Identify which cell holds the provided text, then report its (X, Y) central coordinate. 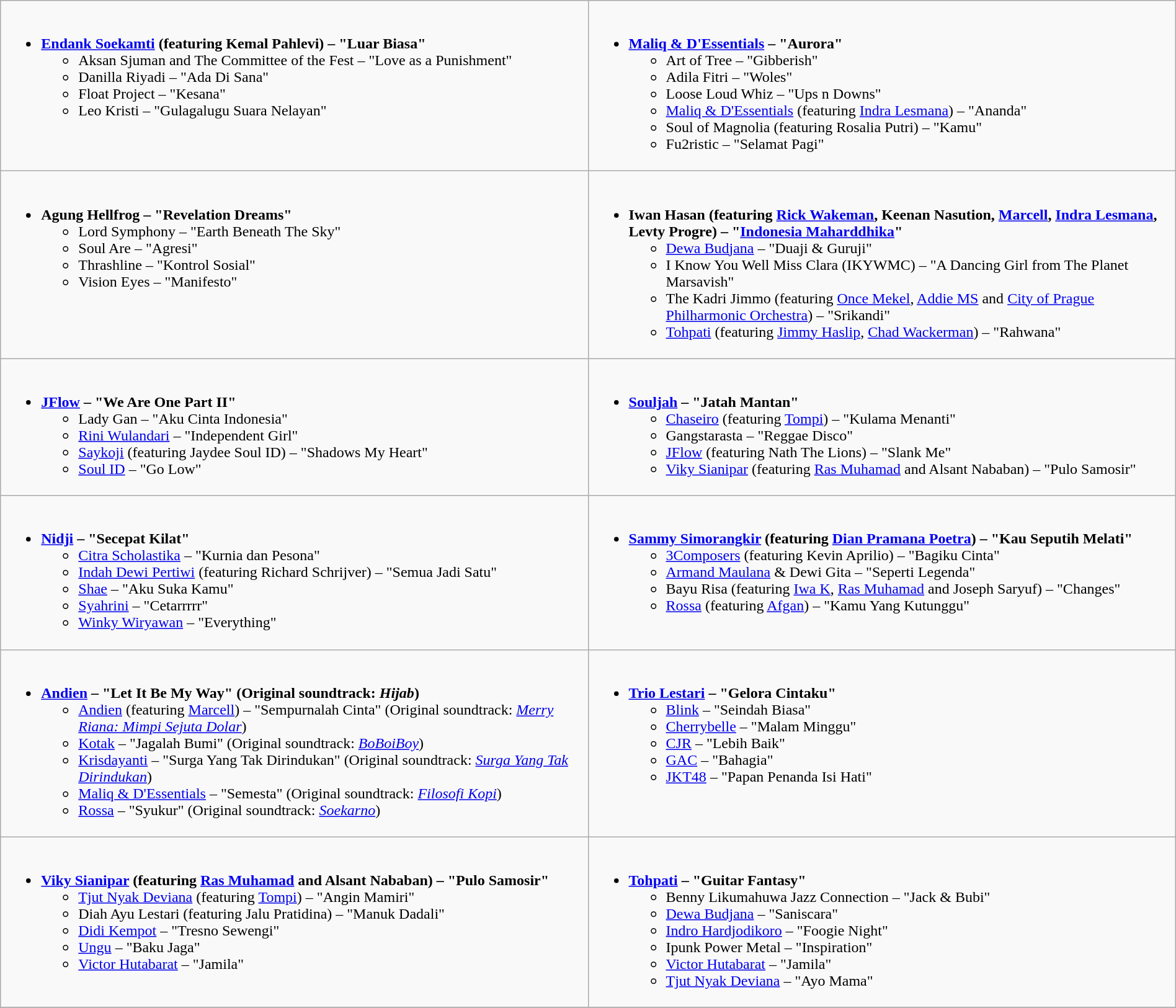
Trio Lestari – "Gelora Cintaku"Blink – "Seindah Biasa"Cherrybelle – "Malam Minggu"CJR – "Lebih Baik"GAC – "Bahagia"JKT48 – "Papan Penanda Isi Hati" (882, 743)
Agung Hellfrog – "Revelation Dreams"Lord Symphony – "Earth Beneath The Sky"Soul Are – "Agresi"Thrashline – "Kontrol Sosial"Vision Eyes – "Manifesto" (294, 265)
